Provide the [X, Y] coordinate of the cell's center where the given text is located.  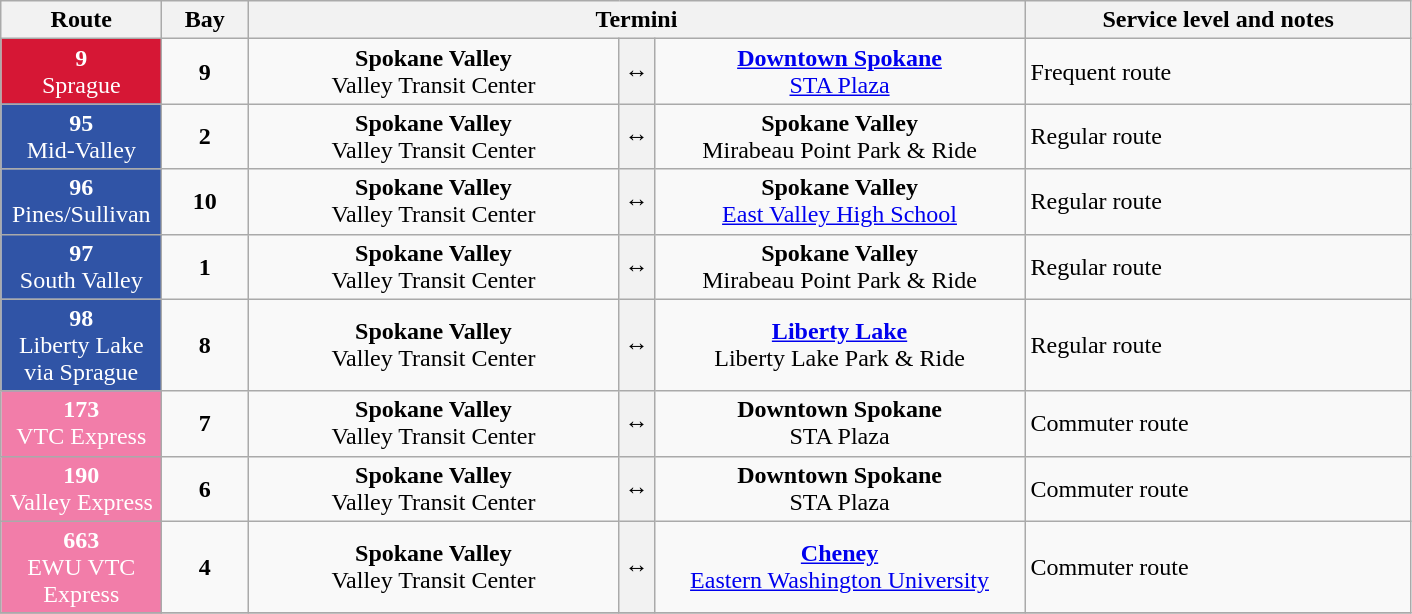
98Liberty Lake via Sprague [82, 345]
Termini [636, 20]
95Mid-Valley [82, 136]
190Valley Express [82, 488]
9Sprague [82, 72]
7 [205, 424]
173VTC Express [82, 424]
CheneyEastern Washington University [840, 567]
8 [205, 345]
Service level and notes [1218, 20]
6 [205, 488]
4 [205, 567]
2 [205, 136]
1 [205, 266]
Bay [205, 20]
9 [205, 72]
97South Valley [82, 266]
663EWU VTC Express [82, 567]
10 [205, 202]
Frequent route [1218, 72]
Liberty LakeLiberty Lake Park & Ride [840, 345]
Spokane ValleyEast Valley High School [840, 202]
Route [82, 20]
96Pines/Sullivan [82, 202]
